Detect which cell encompasses the target text, then output its [X, Y] center coordinate. 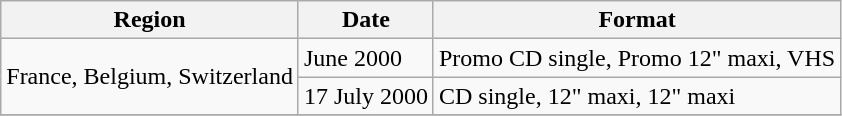
France, Belgium, Switzerland [150, 77]
Format [636, 20]
Promo CD single, Promo 12" maxi, VHS [636, 58]
17 July 2000 [366, 96]
June 2000 [366, 58]
Region [150, 20]
CD single, 12" maxi, 12" maxi [636, 96]
Date [366, 20]
